Return the (x, y) coordinate for the center point of the cell that contains the specified text.  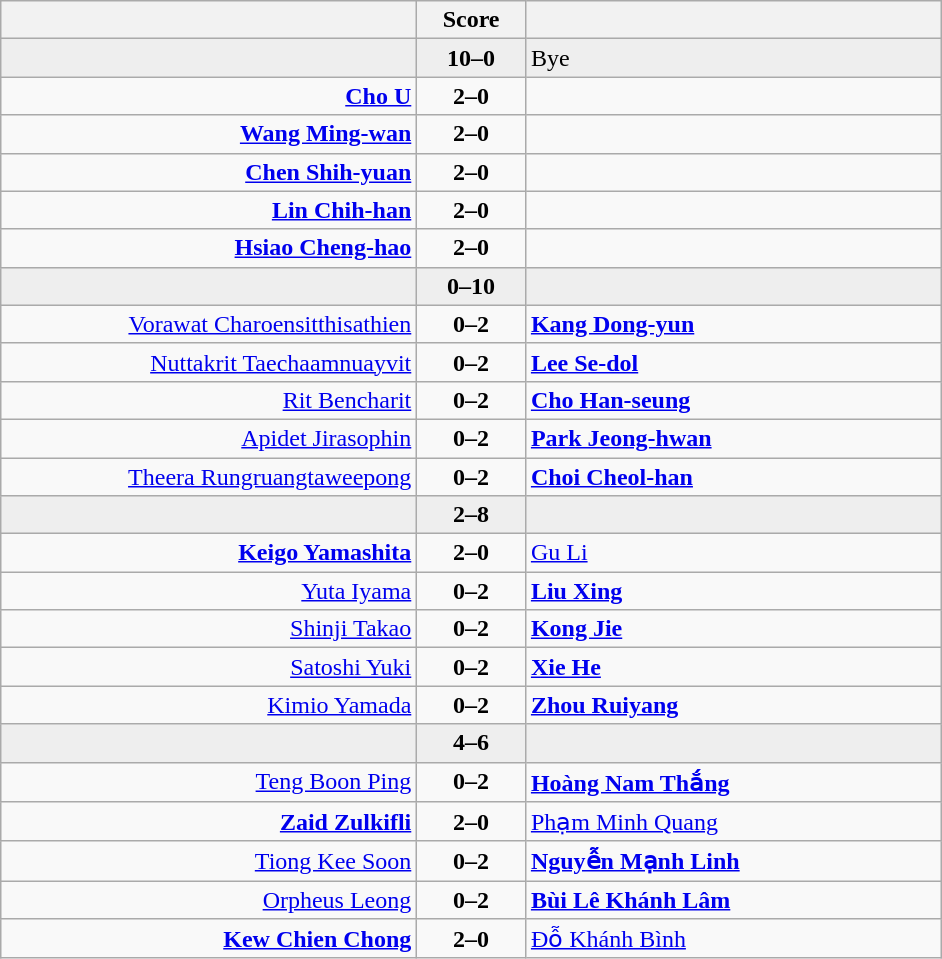
Zhou Ruiyang (733, 705)
Cho Han-seung (733, 400)
Wang Ming-wan (209, 134)
Nguyễn Mạnh Linh (733, 861)
Lin Chih-han (209, 210)
Hoàng Nam Thắng (733, 782)
Teng Boon Ping (209, 782)
Tiong Kee Soon (209, 861)
Apidet Jirasophin (209, 438)
Cho U (209, 96)
4–6 (472, 743)
Gu Li (733, 553)
Theera Rungruangtaweepong (209, 477)
2–8 (472, 515)
Orpheus Leong (209, 900)
Kew Chien Chong (209, 939)
Vorawat Charoensitthisathien (209, 324)
Park Jeong-hwan (733, 438)
Hsiao Cheng-hao (209, 248)
Nuttakrit Taechaamnuayvit (209, 362)
Shinji Takao (209, 629)
Score (472, 20)
Phạm Minh Quang (733, 822)
Lee Se-dol (733, 362)
0–10 (472, 286)
Bùi Lê Khánh Lâm (733, 900)
Kong Jie (733, 629)
Choi Cheol-han (733, 477)
Liu Xing (733, 591)
Yuta Iyama (209, 591)
Zaid Zulkifli (209, 822)
Rit Bencharit (209, 400)
Xie He (733, 667)
Đỗ Khánh Bình (733, 939)
Chen Shih-yuan (209, 172)
Kimio Yamada (209, 705)
Keigo Yamashita (209, 553)
10–0 (472, 58)
Kang Dong-yun (733, 324)
Satoshi Yuki (209, 667)
Bye (733, 58)
